Output the [X, Y] coordinate of the center of the cell containing the given text.  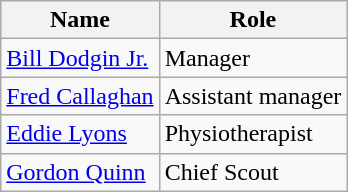
Assistant manager [253, 96]
Physiotherapist [253, 134]
Name [80, 20]
Fred Callaghan [80, 96]
Chief Scout [253, 172]
Bill Dodgin Jr. [80, 58]
Gordon Quinn [80, 172]
Eddie Lyons [80, 134]
Role [253, 20]
Manager [253, 58]
